Find where the given text appears and provide that cell's center as [X, Y] coordinate. 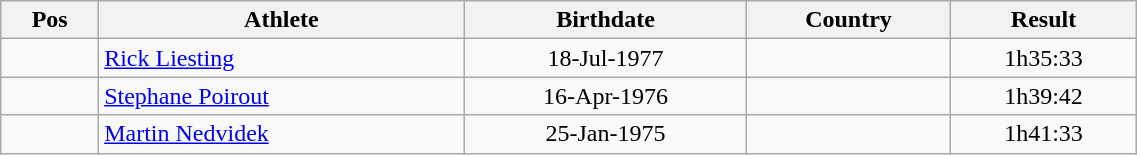
1h35:33 [1044, 58]
Result [1044, 20]
Birthdate [606, 20]
1h41:33 [1044, 134]
Martin Nedvidek [282, 134]
Country [848, 20]
25-Jan-1975 [606, 134]
Rick Liesting [282, 58]
1h39:42 [1044, 96]
18-Jul-1977 [606, 58]
Athlete [282, 20]
16-Apr-1976 [606, 96]
Stephane Poirout [282, 96]
Pos [50, 20]
